Capture the cell that displays the provided text and extract its [x, y] central coordinate. 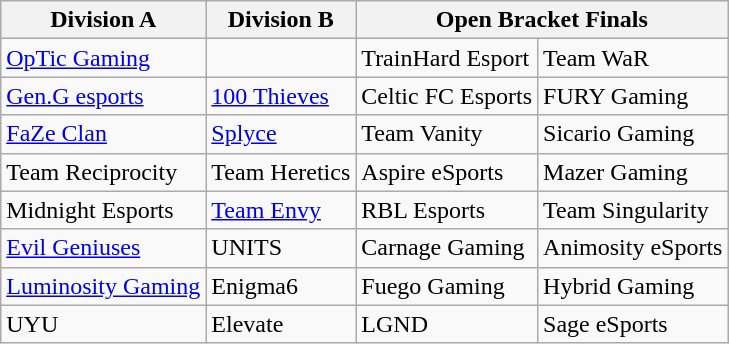
Sage eSports [633, 324]
Division A [104, 20]
Team WaR [633, 58]
Gen.G esports [104, 96]
Midnight Esports [104, 210]
Evil Geniuses [104, 248]
Hybrid Gaming [633, 286]
FURY Gaming [633, 96]
UYU [104, 324]
100 Thieves [281, 96]
Team Singularity [633, 210]
Division B [281, 20]
Fuego Gaming [447, 286]
Team Envy [281, 210]
LGND [447, 324]
Team Heretics [281, 172]
Sicario Gaming [633, 134]
Aspire eSports [447, 172]
Team Vanity [447, 134]
Luminosity Gaming [104, 286]
Celtic FC Esports [447, 96]
UNITS [281, 248]
Animosity eSports [633, 248]
Enigma6 [281, 286]
Elevate [281, 324]
FaZe Clan [104, 134]
Mazer Gaming [633, 172]
Carnage Gaming [447, 248]
Splyce [281, 134]
Open Bracket Finals [542, 20]
TrainHard Esport [447, 58]
RBL Esports [447, 210]
OpTic Gaming [104, 58]
Team Reciprocity [104, 172]
